Return the [x, y] coordinate for the center point of the cell that contains the specified text.  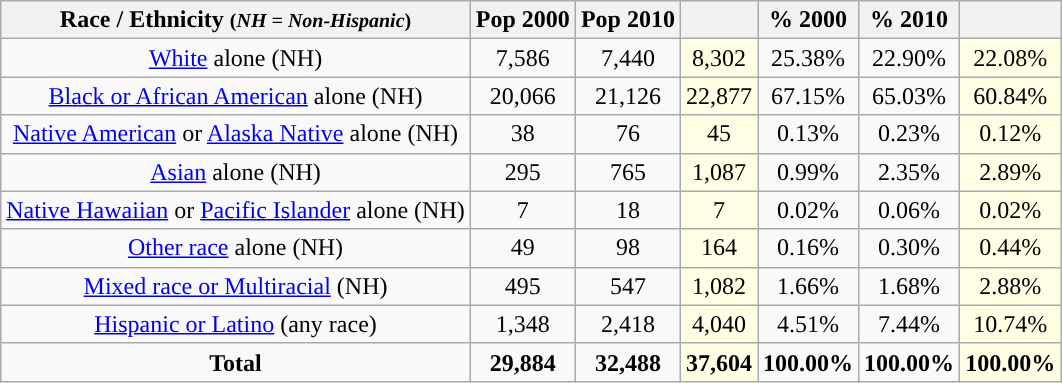
Mixed race or Multiracial (NH) [236, 286]
7,440 [628, 58]
76 [628, 134]
22,877 [718, 96]
Pop 2010 [628, 20]
0.16% [808, 248]
% 2000 [808, 20]
164 [718, 248]
Total [236, 362]
7.44% [910, 324]
20,066 [522, 96]
21,126 [628, 96]
0.44% [1010, 248]
1.68% [910, 286]
Asian alone (NH) [236, 172]
38 [522, 134]
0.06% [910, 210]
0.23% [910, 134]
10.74% [1010, 324]
2.88% [1010, 286]
22.08% [1010, 58]
0.99% [808, 172]
Race / Ethnicity (NH = Non-Hispanic) [236, 20]
547 [628, 286]
2,418 [628, 324]
0.30% [910, 248]
29,884 [522, 362]
0.13% [808, 134]
32,488 [628, 362]
25.38% [808, 58]
8,302 [718, 58]
4,040 [718, 324]
60.84% [1010, 96]
45 [718, 134]
Other race alone (NH) [236, 248]
67.15% [808, 96]
765 [628, 172]
495 [522, 286]
Native Hawaiian or Pacific Islander alone (NH) [236, 210]
Hispanic or Latino (any race) [236, 324]
2.35% [910, 172]
65.03% [910, 96]
295 [522, 172]
1,348 [522, 324]
1,082 [718, 286]
98 [628, 248]
Black or African American alone (NH) [236, 96]
37,604 [718, 362]
7,586 [522, 58]
49 [522, 248]
Native American or Alaska Native alone (NH) [236, 134]
White alone (NH) [236, 58]
Pop 2000 [522, 20]
1,087 [718, 172]
1.66% [808, 286]
22.90% [910, 58]
4.51% [808, 324]
2.89% [1010, 172]
0.12% [1010, 134]
18 [628, 210]
% 2010 [910, 20]
